Return the (X, Y) coordinate for the center point of the cell that contains the specified text.  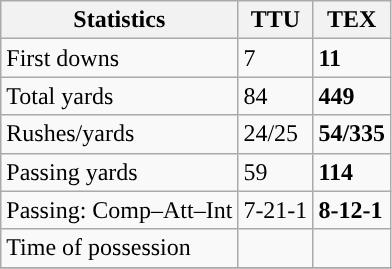
First downs (120, 58)
Total yards (120, 96)
24/25 (276, 134)
Rushes/yards (120, 134)
TEX (352, 20)
11 (352, 58)
449 (352, 96)
Passing: Comp–Att–Int (120, 210)
TTU (276, 20)
7-21-1 (276, 210)
Statistics (120, 20)
7 (276, 58)
114 (352, 172)
84 (276, 96)
59 (276, 172)
54/335 (352, 134)
Passing yards (120, 172)
Time of possession (120, 248)
8-12-1 (352, 210)
